Extract the [x, y] coordinate from the center of the cell holding the provided text.  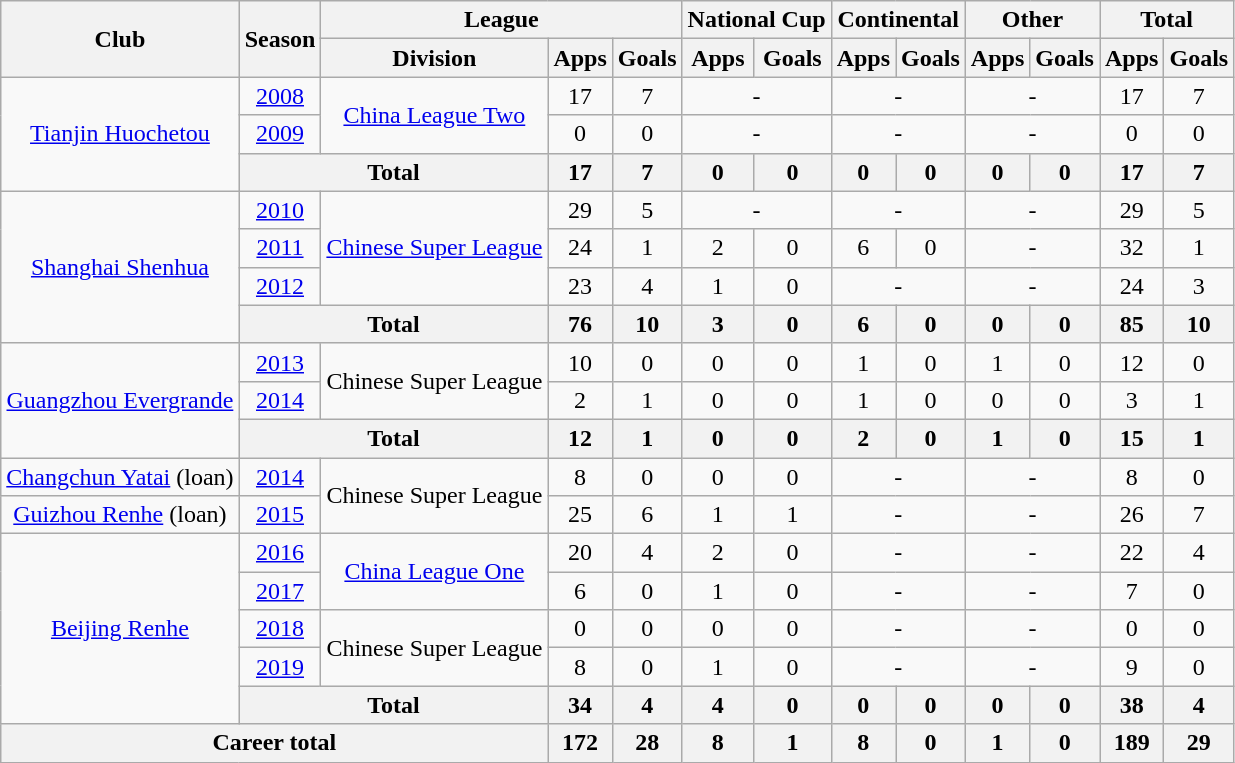
23 [580, 286]
22 [1132, 553]
28 [647, 743]
Beijing Renhe [120, 629]
Tianjin Huochetou [120, 134]
2011 [280, 248]
China League Two [434, 115]
Club [120, 39]
25 [580, 515]
32 [1132, 248]
85 [1132, 324]
China League One [434, 572]
Career total [274, 743]
2016 [280, 553]
38 [1132, 705]
National Cup [756, 20]
Continental [898, 20]
9 [1132, 667]
2017 [280, 591]
172 [580, 743]
2019 [280, 667]
Shanghai Shenhua [120, 267]
2009 [280, 134]
2018 [280, 629]
189 [1132, 743]
Changchun Yatai (loan) [120, 477]
34 [580, 705]
Guangzhou Evergrande [120, 400]
2008 [280, 96]
Guizhou Renhe (loan) [120, 515]
26 [1132, 515]
Division [434, 58]
2015 [280, 515]
League [502, 20]
20 [580, 553]
2010 [280, 210]
15 [1132, 438]
2012 [280, 286]
2013 [280, 362]
Season [280, 39]
76 [580, 324]
Other [1032, 20]
